Output the (x, y) coordinate of the center of the cell containing the given text.  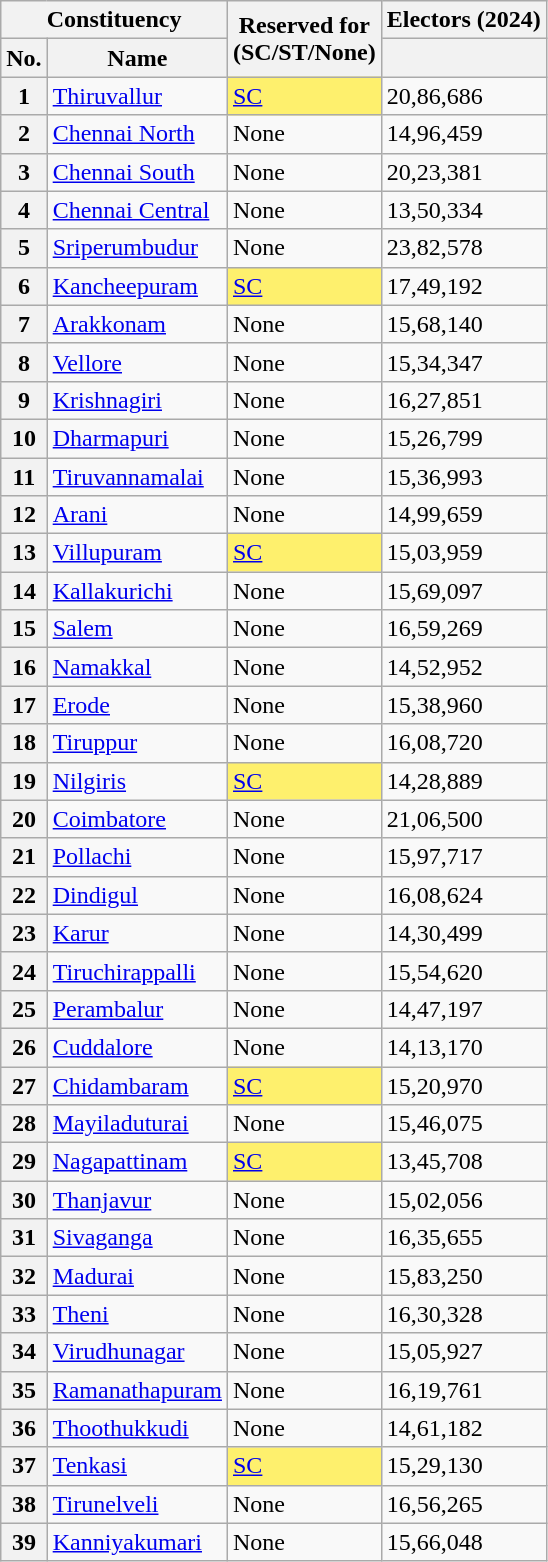
10 (24, 438)
Sriperumbudur (137, 248)
4 (24, 210)
15,20,970 (464, 1085)
15,46,075 (464, 1124)
Dharmapuri (137, 438)
Chennai Central (137, 210)
35 (24, 1390)
23 (24, 933)
36 (24, 1428)
15,03,959 (464, 553)
15,34,347 (464, 362)
14,28,889 (464, 781)
15,97,717 (464, 857)
Krishnagiri (137, 400)
16,08,624 (464, 895)
Tiruvannamalai (137, 477)
Kanniyakumari (137, 1542)
Madurai (137, 1276)
11 (24, 477)
34 (24, 1352)
27 (24, 1085)
Thoothukkudi (137, 1428)
15,66,048 (464, 1542)
Electors (2024) (464, 20)
13,45,708 (464, 1162)
16,27,851 (464, 400)
30 (24, 1200)
31 (24, 1238)
Name (137, 58)
17 (24, 705)
Namakkal (137, 667)
15,29,130 (464, 1466)
29 (24, 1162)
23,82,578 (464, 248)
14,13,170 (464, 1047)
38 (24, 1504)
13,50,334 (464, 210)
21 (24, 857)
24 (24, 971)
Tiruchirappalli (137, 971)
37 (24, 1466)
15,02,056 (464, 1200)
Mayiladuturai (137, 1124)
15,83,250 (464, 1276)
15,26,799 (464, 438)
15,05,927 (464, 1352)
Constituency (114, 20)
16,59,269 (464, 629)
16,30,328 (464, 1314)
Ramanathapuram (137, 1390)
Virudhunagar (137, 1352)
33 (24, 1314)
Vellore (137, 362)
Coimbatore (137, 819)
No. (24, 58)
14,52,952 (464, 667)
Cuddalore (137, 1047)
Karur (137, 933)
Nagapattinam (137, 1162)
Chidambaram (137, 1085)
20 (24, 819)
Kallakurichi (137, 591)
Reserved for(SC/ST/None) (304, 39)
Thiruvallur (137, 96)
15 (24, 629)
Tiruppur (137, 743)
16,35,655 (464, 1238)
Pollachi (137, 857)
14,99,659 (464, 515)
15,68,140 (464, 324)
1 (24, 96)
13 (24, 553)
15,36,993 (464, 477)
9 (24, 400)
Salem (137, 629)
16,19,761 (464, 1390)
Chennai South (137, 172)
26 (24, 1047)
2 (24, 134)
Kancheepuram (137, 286)
Erode (137, 705)
15,38,960 (464, 705)
14,61,182 (464, 1428)
Arakkonam (137, 324)
Villupuram (137, 553)
Perambalur (137, 1009)
16 (24, 667)
Thanjavur (137, 1200)
17,49,192 (464, 286)
21,06,500 (464, 819)
6 (24, 286)
16,08,720 (464, 743)
14,47,197 (464, 1009)
16,56,265 (464, 1504)
14 (24, 591)
25 (24, 1009)
22 (24, 895)
Theni (137, 1314)
14,96,459 (464, 134)
19 (24, 781)
7 (24, 324)
15,54,620 (464, 971)
28 (24, 1124)
5 (24, 248)
Dindigul (137, 895)
Chennai North (137, 134)
Tenkasi (137, 1466)
3 (24, 172)
Arani (137, 515)
Nilgiris (137, 781)
18 (24, 743)
8 (24, 362)
14,30,499 (464, 933)
39 (24, 1542)
15,69,097 (464, 591)
Tirunelveli (137, 1504)
32 (24, 1276)
20,86,686 (464, 96)
12 (24, 515)
Sivaganga (137, 1238)
20,23,381 (464, 172)
